Locate the cell with the specified text and output its [x, y] center coordinate. 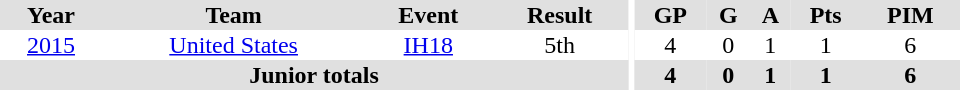
2015 [51, 45]
Result [560, 15]
GP [670, 15]
5th [560, 45]
A [770, 15]
Pts [826, 15]
Year [51, 15]
G [728, 15]
Team [234, 15]
IH18 [428, 45]
PIM [910, 15]
Event [428, 15]
Junior totals [314, 75]
United States [234, 45]
